Pinpoint the cell where the given text exists, returning its [X, Y] midpoint coordinate. 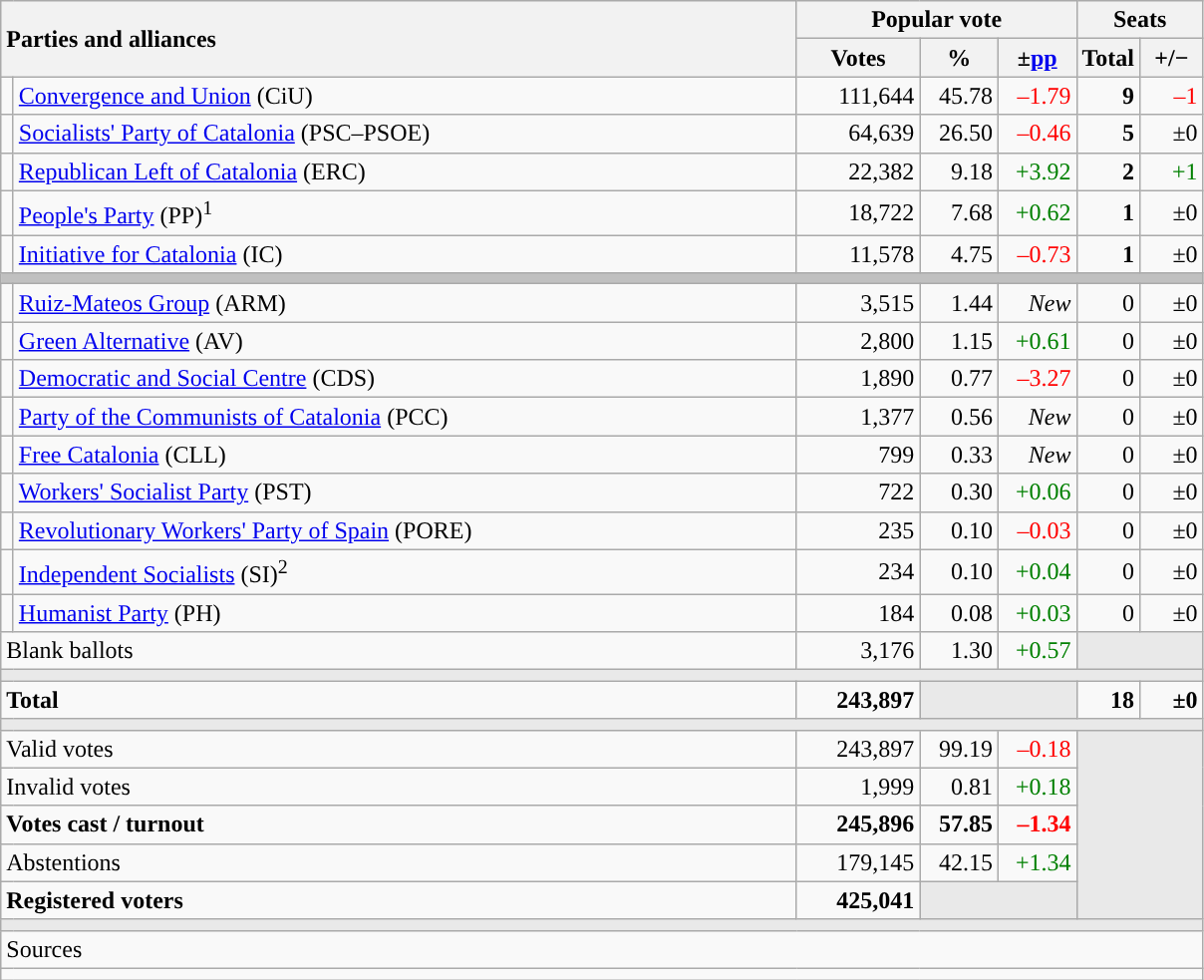
234 [858, 572]
–3.27 [1037, 379]
1,890 [858, 379]
26.50 [959, 134]
+1 [1172, 171]
4.75 [959, 254]
245,896 [858, 824]
179,145 [858, 862]
±pp [1037, 58]
+0.06 [1037, 492]
Parties and alliances [399, 39]
Seats [1140, 20]
Convergence and Union (CiU) [405, 96]
People's Party (PP)1 [405, 213]
Ruiz-Mateos Group (ARM) [405, 303]
–0.73 [1037, 254]
+0.62 [1037, 213]
0.30 [959, 492]
Democratic and Social Centre (CDS) [405, 379]
1.44 [959, 303]
Sources [602, 949]
45.78 [959, 96]
–0.03 [1037, 530]
0.81 [959, 787]
2,800 [858, 341]
Valid votes [399, 749]
235 [858, 530]
+0.04 [1037, 572]
Popular vote [937, 20]
+0.61 [1037, 341]
Invalid votes [399, 787]
5 [1108, 134]
+0.57 [1037, 651]
111,644 [858, 96]
18,722 [858, 213]
+0.03 [1037, 613]
722 [858, 492]
0.77 [959, 379]
22,382 [858, 171]
3,176 [858, 651]
Republican Left of Catalonia (ERC) [405, 171]
Registered voters [399, 900]
7.68 [959, 213]
Independent Socialists (SI)2 [405, 572]
99.19 [959, 749]
1.15 [959, 341]
42.15 [959, 862]
0.56 [959, 417]
11,578 [858, 254]
Humanist Party (PH) [405, 613]
+1.34 [1037, 862]
–0.18 [1037, 749]
Votes cast / turnout [399, 824]
Green Alternative (AV) [405, 341]
0.33 [959, 455]
+/− [1172, 58]
18 [1108, 700]
799 [858, 455]
Votes [858, 58]
184 [858, 613]
57.85 [959, 824]
Revolutionary Workers' Party of Spain (PORE) [405, 530]
–1.34 [1037, 824]
64,639 [858, 134]
Blank ballots [399, 651]
Socialists' Party of Catalonia (PSC–PSOE) [405, 134]
425,041 [858, 900]
–1.79 [1037, 96]
+3.92 [1037, 171]
Abstentions [399, 862]
9.18 [959, 171]
0.08 [959, 613]
–0.46 [1037, 134]
1.30 [959, 651]
3,515 [858, 303]
2 [1108, 171]
+0.18 [1037, 787]
Free Catalonia (CLL) [405, 455]
–1 [1172, 96]
1,999 [858, 787]
Initiative for Catalonia (IC) [405, 254]
1,377 [858, 417]
Party of the Communists of Catalonia (PCC) [405, 417]
Workers' Socialist Party (PST) [405, 492]
9 [1108, 96]
% [959, 58]
